Pinpoint the cell where the given text exists, returning its [x, y] midpoint coordinate. 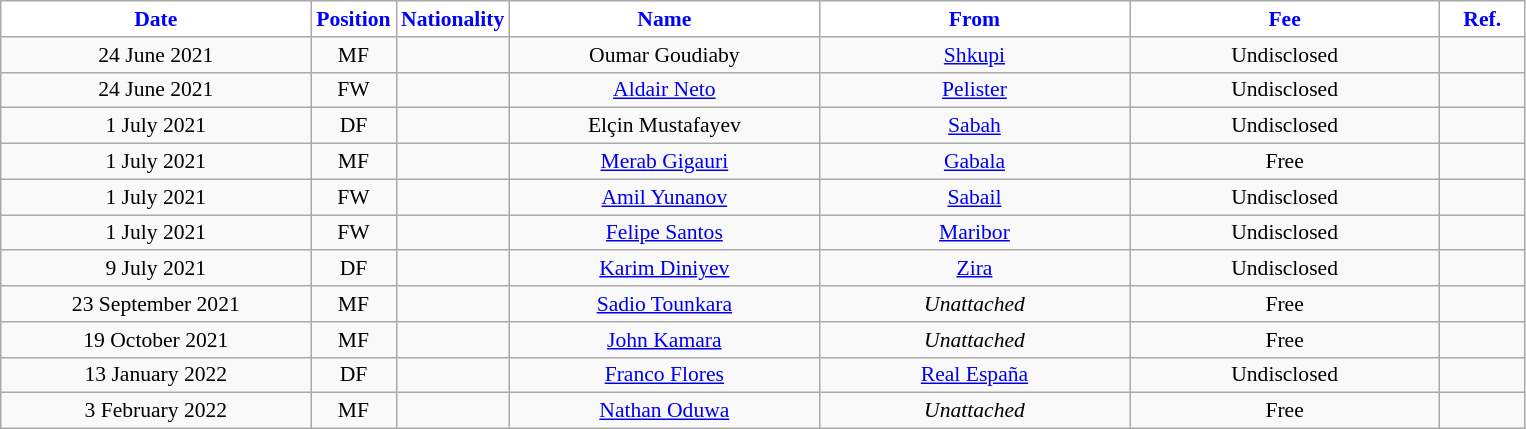
Amil Yunanov [664, 197]
Date [156, 19]
Ref. [1482, 19]
Felipe Santos [664, 233]
Sabah [974, 126]
Zira [974, 269]
Karim Diniyev [664, 269]
9 July 2021 [156, 269]
3 February 2022 [156, 411]
Gabala [974, 162]
Position [354, 19]
Maribor [974, 233]
Elçin Mustafayev [664, 126]
Real España [974, 375]
Oumar Goudiaby [664, 55]
Nationality [452, 19]
Sabail [974, 197]
Name [664, 19]
Pelister [974, 90]
23 September 2021 [156, 304]
Merab Gigauri [664, 162]
Franco Flores [664, 375]
Aldair Neto [664, 90]
John Kamara [664, 340]
Shkupi [974, 55]
19 October 2021 [156, 340]
From [974, 19]
Fee [1285, 19]
Nathan Oduwa [664, 411]
Sadio Tounkara [664, 304]
13 January 2022 [156, 375]
